Scan for the cell matching the given text and deliver its (x, y) coordinate at center. 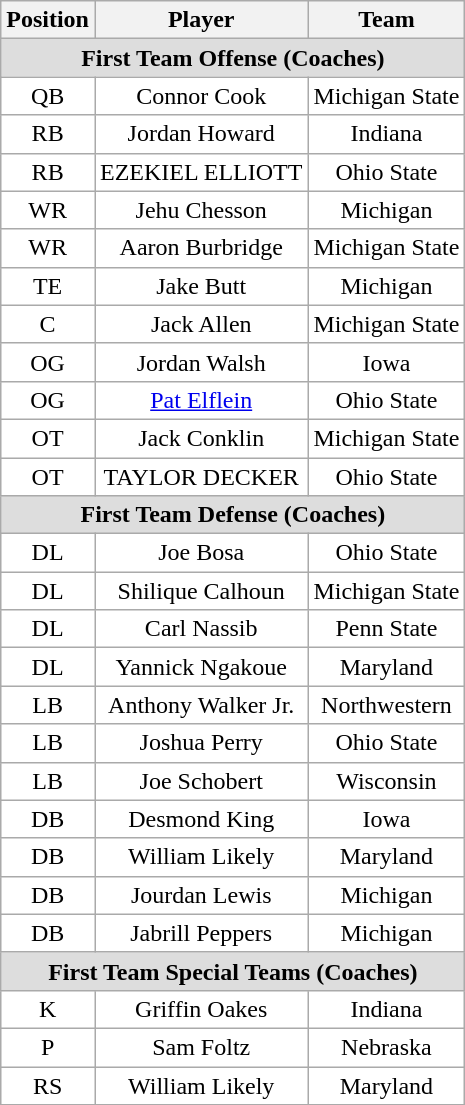
First Team Offense (Coaches) (233, 58)
P (48, 1047)
Penn State (386, 629)
Team (386, 20)
Griffin Oakes (200, 1009)
First Team Special Teams (Coaches) (233, 971)
RS (48, 1085)
TE (48, 286)
Pat Elflein (200, 400)
Jehu Chesson (200, 210)
Joshua Perry (200, 743)
EZEKIEL ELLIOTT (200, 172)
K (48, 1009)
Jourdan Lewis (200, 895)
Northwestern (386, 705)
Carl Nassib (200, 629)
Nebraska (386, 1047)
Shilique Calhoun (200, 591)
Sam Foltz (200, 1047)
Aaron Burbridge (200, 248)
Jack Allen (200, 324)
Jake Butt (200, 286)
Joe Schobert (200, 781)
First Team Defense (Coaches) (233, 515)
Player (200, 20)
Anthony Walker Jr. (200, 705)
Yannick Ngakoue (200, 667)
Jordan Howard (200, 134)
Jordan Walsh (200, 362)
Desmond King (200, 819)
TAYLOR DECKER (200, 477)
Position (48, 20)
Connor Cook (200, 96)
Wisconsin (386, 781)
C (48, 324)
Jack Conklin (200, 438)
Joe Bosa (200, 553)
QB (48, 96)
Jabrill Peppers (200, 933)
